From the cell containing the given text, extract its center point as (x, y) coordinate. 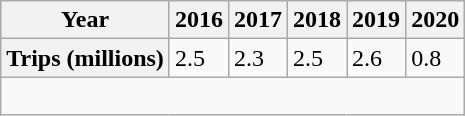
2019 (376, 20)
Year (86, 20)
0.8 (436, 58)
2017 (258, 20)
Trips (millions) (86, 58)
2020 (436, 20)
2016 (198, 20)
2.3 (258, 58)
2.6 (376, 58)
2018 (318, 20)
